Find where the given text appears and provide that cell's center as [x, y] coordinate. 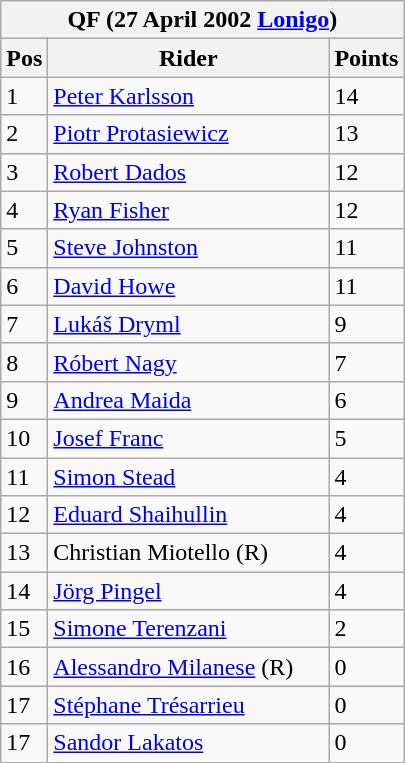
Sandor Lakatos [188, 743]
15 [24, 629]
Stéphane Trésarrieu [188, 705]
Rider [188, 58]
Pos [24, 58]
10 [24, 438]
16 [24, 667]
Piotr Protasiewicz [188, 134]
Lukáš Dryml [188, 324]
Ryan Fisher [188, 210]
David Howe [188, 286]
8 [24, 362]
Jörg Pingel [188, 591]
Christian Miotello (R) [188, 553]
Peter Karlsson [188, 96]
QF (27 April 2002 Lonigo) [202, 20]
Simon Stead [188, 477]
Points [366, 58]
Alessandro Milanese (R) [188, 667]
Eduard Shaihullin [188, 515]
Josef Franc [188, 438]
3 [24, 172]
Róbert Nagy [188, 362]
Steve Johnston [188, 248]
Andrea Maida [188, 400]
Robert Dados [188, 172]
1 [24, 96]
Simone Terenzani [188, 629]
